Determine the (X, Y) coordinate at the center of the cell enclosing the given text.  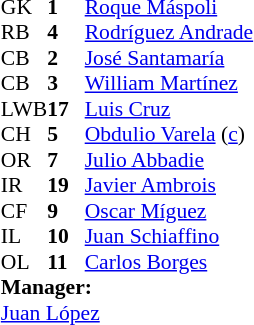
Javier Ambrois (169, 185)
5 (66, 135)
2 (66, 58)
RB (24, 33)
IL (24, 237)
Carlos Borges (169, 262)
Julio Abbadie (169, 160)
Juan Schiaffino (169, 237)
William Martínez (169, 83)
Rodríguez Andrade (169, 33)
OL (24, 262)
Obdulio Varela (c) (169, 135)
9 (66, 211)
10 (66, 237)
IR (24, 185)
3 (66, 83)
7 (66, 160)
4 (66, 33)
OR (24, 160)
José Santamaría (169, 58)
Luis Cruz (169, 109)
Manager: (127, 287)
Oscar Míguez (169, 211)
11 (66, 262)
17 (66, 109)
LWB (24, 109)
CF (24, 211)
19 (66, 185)
CH (24, 135)
